Return the (X, Y) coordinate for the center point of the cell that contains the specified text.  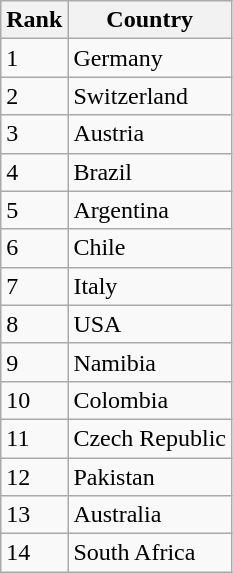
8 (34, 324)
USA (150, 324)
2 (34, 96)
3 (34, 134)
6 (34, 248)
Chile (150, 248)
Australia (150, 515)
11 (34, 438)
Austria (150, 134)
Czech Republic (150, 438)
4 (34, 172)
9 (34, 362)
13 (34, 515)
Country (150, 20)
1 (34, 58)
Pakistan (150, 477)
Germany (150, 58)
Italy (150, 286)
Argentina (150, 210)
5 (34, 210)
Colombia (150, 400)
12 (34, 477)
7 (34, 286)
Switzerland (150, 96)
14 (34, 553)
Brazil (150, 172)
South Africa (150, 553)
10 (34, 400)
Namibia (150, 362)
Rank (34, 20)
